Scan for the cell matching the given text and deliver its (x, y) coordinate at center. 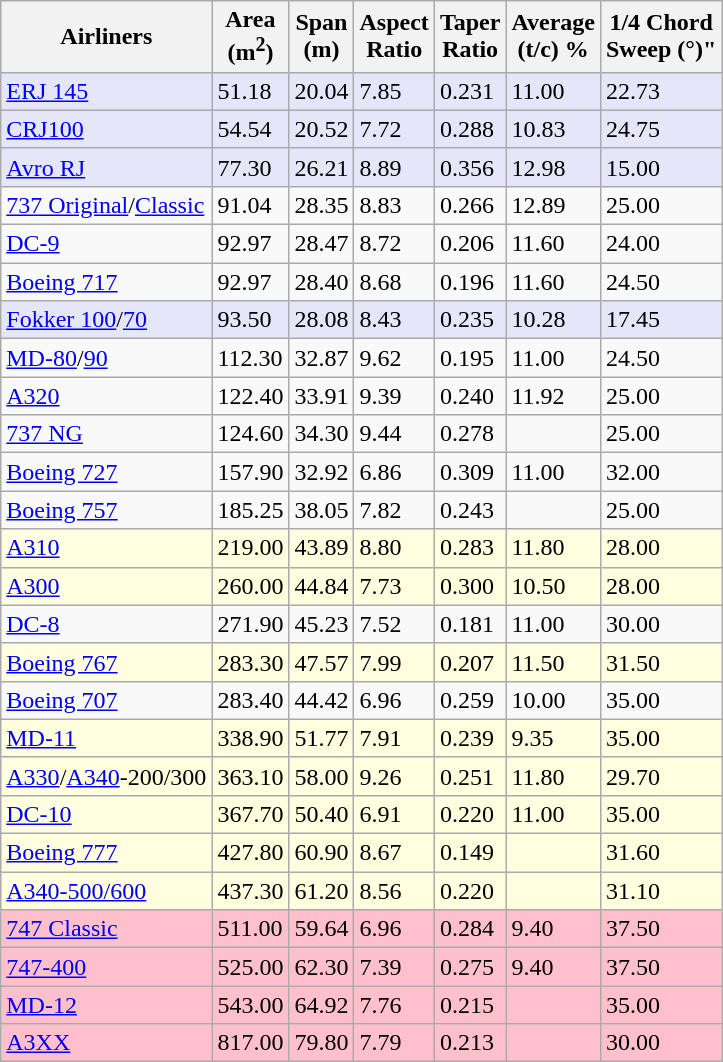
24.75 (660, 129)
61.20 (322, 891)
32.00 (660, 472)
20.52 (322, 129)
367.70 (250, 814)
93.50 (250, 320)
8.43 (394, 320)
51.18 (250, 91)
DC-10 (106, 814)
525.00 (250, 967)
22.73 (660, 91)
8.83 (394, 205)
24.00 (660, 244)
45.23 (322, 624)
363.10 (250, 776)
11.50 (554, 662)
Boeing 717 (106, 282)
9.44 (394, 434)
737 NG (106, 434)
58.00 (322, 776)
747 Classic (106, 929)
437.30 (250, 891)
7.79 (394, 1043)
7.73 (394, 586)
0.239 (470, 738)
0.275 (470, 967)
283.30 (250, 662)
0.195 (470, 358)
7.39 (394, 967)
0.300 (470, 586)
7.76 (394, 1005)
50.40 (322, 814)
0.181 (470, 624)
9.35 (554, 738)
20.04 (322, 91)
0.356 (470, 167)
0.309 (470, 472)
Boeing 707 (106, 700)
0.196 (470, 282)
185.25 (250, 510)
0.231 (470, 91)
8.67 (394, 853)
219.00 (250, 548)
32.87 (322, 358)
0.251 (470, 776)
124.60 (250, 434)
8.80 (394, 548)
817.00 (250, 1043)
0.278 (470, 434)
511.00 (250, 929)
12.89 (554, 205)
43.89 (322, 548)
Boeing 727 (106, 472)
CRJ100 (106, 129)
32.92 (322, 472)
51.77 (322, 738)
8.89 (394, 167)
28.08 (322, 320)
A340-500/600 (106, 891)
AspectRatio (394, 37)
MD-11 (106, 738)
8.56 (394, 891)
A310 (106, 548)
79.80 (322, 1043)
747-400 (106, 967)
34.30 (322, 434)
Span(m) (322, 37)
12.98 (554, 167)
77.30 (250, 167)
0.149 (470, 853)
0.283 (470, 548)
A3XX (106, 1043)
64.92 (322, 1005)
31.50 (660, 662)
9.62 (394, 358)
TaperRatio (470, 37)
MD-12 (106, 1005)
DC-8 (106, 624)
112.30 (250, 358)
Airliners (106, 37)
338.90 (250, 738)
Average(t/c) % (554, 37)
0.235 (470, 320)
31.10 (660, 891)
MD-80/90 (106, 358)
10.83 (554, 129)
7.72 (394, 129)
737 Original/Classic (106, 205)
543.00 (250, 1005)
59.64 (322, 929)
28.47 (322, 244)
29.70 (660, 776)
28.35 (322, 205)
17.45 (660, 320)
11.92 (554, 396)
0.259 (470, 700)
0.240 (470, 396)
122.40 (250, 396)
ERJ 145 (106, 91)
0.213 (470, 1043)
Boeing 777 (106, 853)
9.39 (394, 396)
0.207 (470, 662)
38.05 (322, 510)
6.86 (394, 472)
0.206 (470, 244)
7.91 (394, 738)
9.26 (394, 776)
1/4 ChordSweep (°)" (660, 37)
60.90 (322, 853)
7.99 (394, 662)
A330/A340-200/300 (106, 776)
44.84 (322, 586)
Fokker 100/70 (106, 320)
7.52 (394, 624)
Boeing 767 (106, 662)
7.85 (394, 91)
Boeing 757 (106, 510)
6.91 (394, 814)
0.288 (470, 129)
8.72 (394, 244)
0.215 (470, 1005)
A320 (106, 396)
26.21 (322, 167)
8.68 (394, 282)
44.42 (322, 700)
7.82 (394, 510)
Avro RJ (106, 167)
62.30 (322, 967)
0.266 (470, 205)
283.40 (250, 700)
260.00 (250, 586)
271.90 (250, 624)
10.00 (554, 700)
A300 (106, 586)
54.54 (250, 129)
DC-9 (106, 244)
0.243 (470, 510)
28.40 (322, 282)
15.00 (660, 167)
427.80 (250, 853)
10.50 (554, 586)
157.90 (250, 472)
0.284 (470, 929)
47.57 (322, 662)
33.91 (322, 396)
10.28 (554, 320)
31.60 (660, 853)
91.04 (250, 205)
Area(m2) (250, 37)
